For the text-containing cell, return its midpoint in [X, Y] coordinate format. 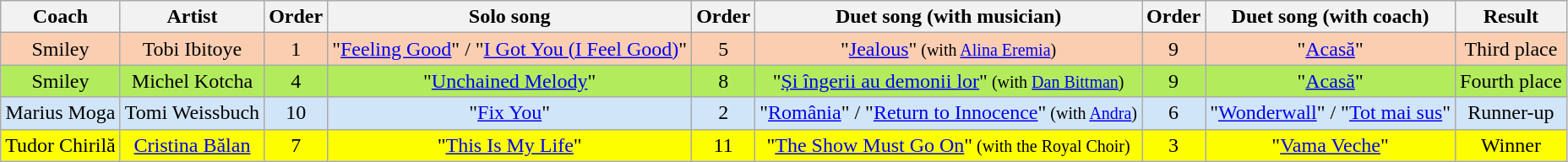
Result [1511, 17]
Duet song (with musician) [949, 17]
"Wonderwall" / "Tot mai sus" [1331, 113]
10 [296, 113]
1 [296, 49]
"Vama Veche" [1331, 145]
Artist [192, 17]
"Unchained Melody" [510, 81]
"România" / "Return to Innocence" (with Andra) [949, 113]
3 [1174, 145]
"Feeling Good" / "I Got You (I Feel Good)" [510, 49]
"Și îngerii au demonii lor" (with Dan Bittman) [949, 81]
Solo song [510, 17]
Tobi Ibitoye [192, 49]
6 [1174, 113]
7 [296, 145]
4 [296, 81]
Coach [61, 17]
Michel Kotcha [192, 81]
Fourth place [1511, 81]
Runner-up [1511, 113]
2 [723, 113]
11 [723, 145]
"Jealous" (with Alina Eremia) [949, 49]
Marius Moga [61, 113]
Duet song (with coach) [1331, 17]
Cristina Bălan [192, 145]
"This Is My Life" [510, 145]
Third place [1511, 49]
"The Show Must Go On" (with the Royal Choir) [949, 145]
Tomi Weissbuch [192, 113]
5 [723, 49]
8 [723, 81]
"Fix You" [510, 113]
Winner [1511, 145]
Tudor Chirilă [61, 145]
